Scan for the cell matching the given text and deliver its [x, y] coordinate at center. 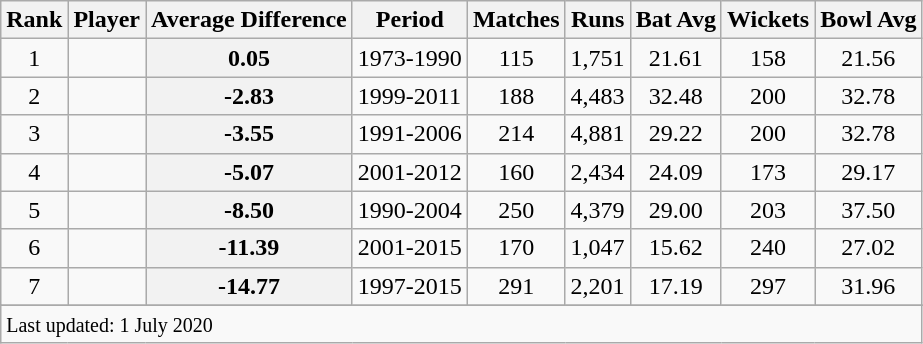
0.05 [250, 58]
Wickets [768, 20]
Bowl Avg [868, 20]
115 [516, 58]
170 [516, 248]
Bat Avg [676, 20]
Average Difference [250, 20]
-11.39 [250, 248]
Last updated: 1 July 2020 [462, 324]
203 [768, 210]
-5.07 [250, 172]
2,434 [598, 172]
Rank [34, 20]
4,379 [598, 210]
1,751 [598, 58]
21.56 [868, 58]
173 [768, 172]
240 [768, 248]
2,201 [598, 286]
1990-2004 [410, 210]
158 [768, 58]
Runs [598, 20]
1973-1990 [410, 58]
188 [516, 96]
31.96 [868, 286]
1999-2011 [410, 96]
21.61 [676, 58]
7 [34, 286]
1997-2015 [410, 286]
-14.77 [250, 286]
29.17 [868, 172]
32.48 [676, 96]
5 [34, 210]
4 [34, 172]
24.09 [676, 172]
1991-2006 [410, 134]
Matches [516, 20]
4,483 [598, 96]
297 [768, 286]
160 [516, 172]
2001-2015 [410, 248]
250 [516, 210]
2001-2012 [410, 172]
1 [34, 58]
Player [107, 20]
27.02 [868, 248]
-2.83 [250, 96]
3 [34, 134]
37.50 [868, 210]
6 [34, 248]
17.19 [676, 286]
15.62 [676, 248]
214 [516, 134]
291 [516, 286]
2 [34, 96]
-8.50 [250, 210]
1,047 [598, 248]
29.22 [676, 134]
Period [410, 20]
-3.55 [250, 134]
4,881 [598, 134]
29.00 [676, 210]
